Return [x, y] of the center of cell containing provided text 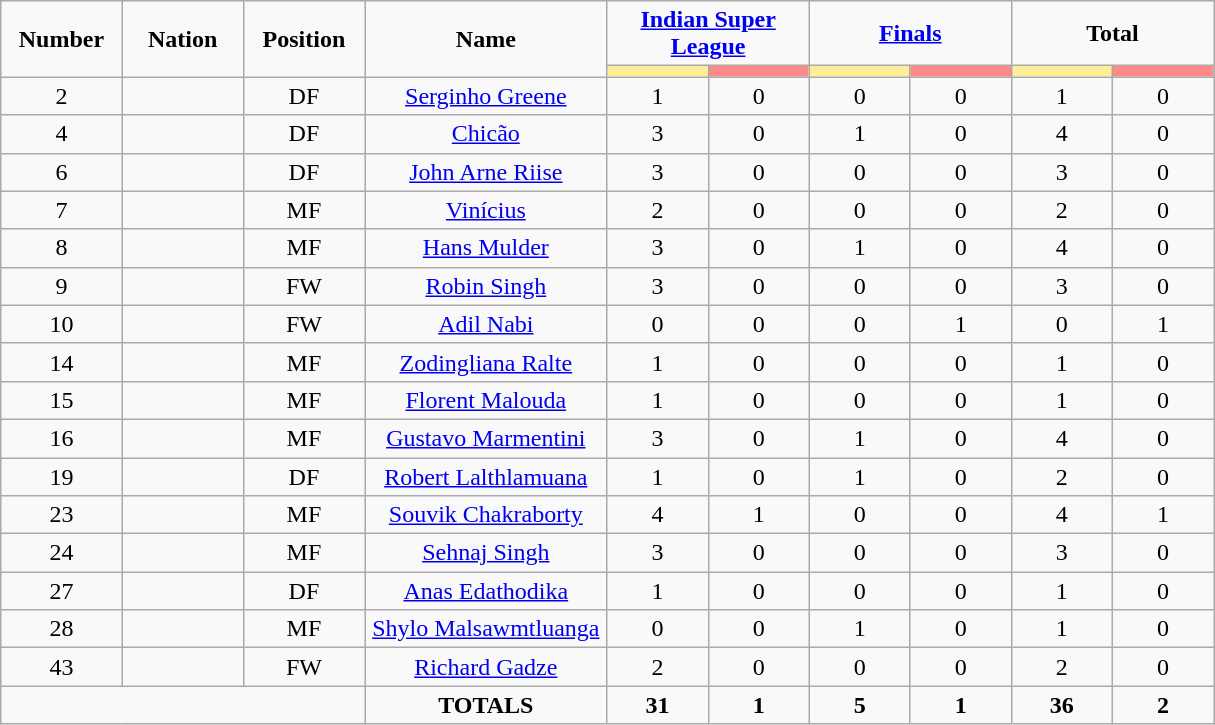
Souvik Chakraborty [486, 515]
Name [486, 39]
8 [62, 248]
John Arne Riise [486, 172]
5 [860, 705]
TOTALS [486, 705]
23 [62, 515]
Zodingliana Ralte [486, 362]
Total [1112, 34]
Hans Mulder [486, 248]
43 [62, 667]
Indian Super League [708, 34]
Shylo Malsawmtluanga [486, 629]
7 [62, 210]
Richard Gadze [486, 667]
9 [62, 286]
28 [62, 629]
Number [62, 39]
Position [304, 39]
24 [62, 553]
14 [62, 362]
Serginho Greene [486, 96]
Vinícius [486, 210]
Robin Singh [486, 286]
Finals [910, 34]
Nation [182, 39]
19 [62, 477]
15 [62, 400]
10 [62, 324]
27 [62, 591]
Florent Malouda [486, 400]
Chicão [486, 134]
31 [658, 705]
6 [62, 172]
36 [1062, 705]
Sehnaj Singh [486, 553]
16 [62, 438]
Adil Nabi [486, 324]
Anas Edathodika [486, 591]
Robert Lalthlamuana [486, 477]
Gustavo Marmentini [486, 438]
